Identify which cell holds the provided text, then report its (x, y) central coordinate. 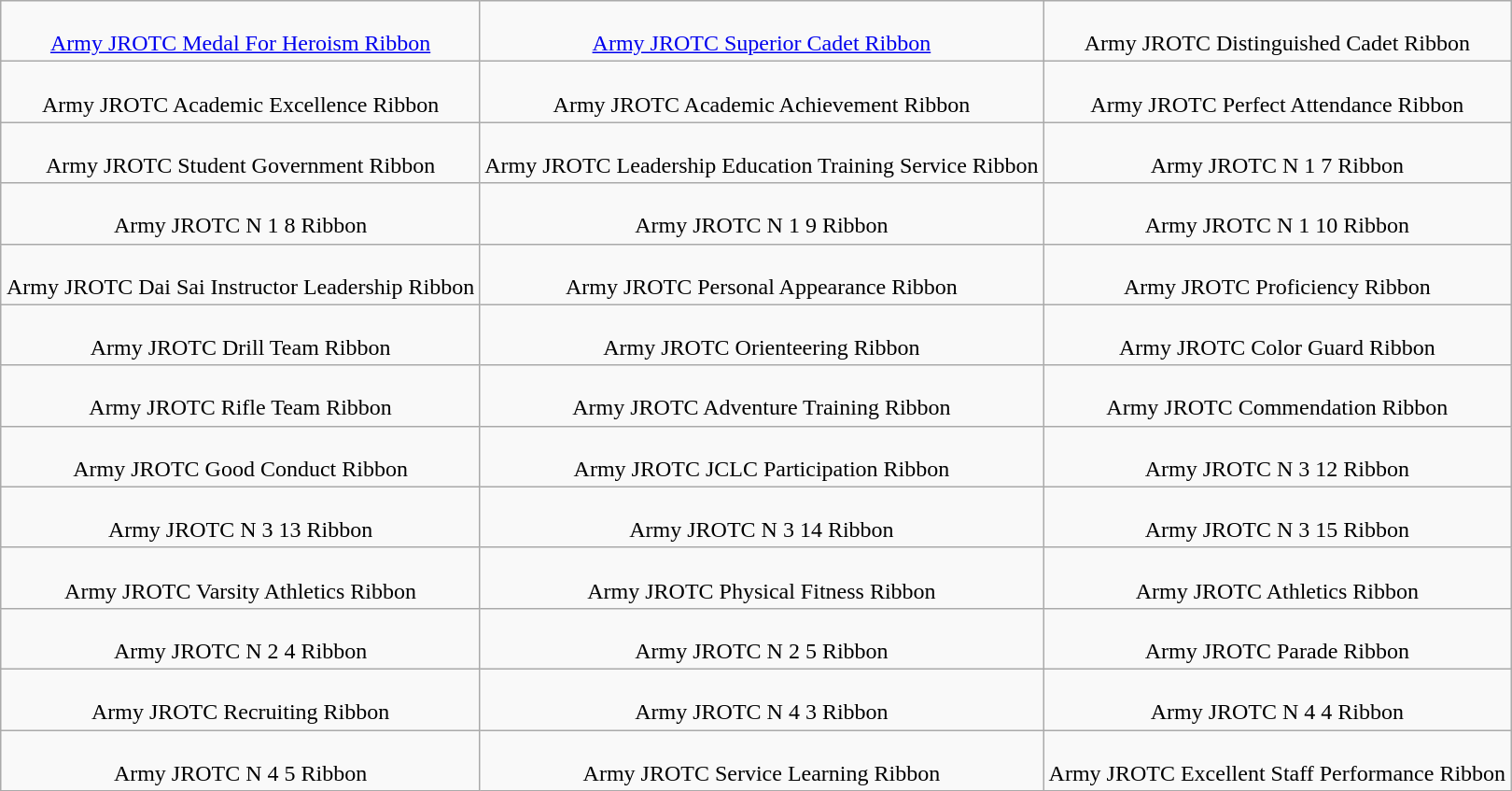
Army JROTC Physical Fitness Ribbon (762, 577)
Army JROTC N 1 8 Ribbon (240, 213)
Army JROTC Recruiting Ribbon (240, 699)
Army JROTC N 2 4 Ribbon (240, 639)
Army JROTC Parade Ribbon (1277, 639)
Army JROTC JCLC Participation Ribbon (762, 456)
Army JROTC N 1 9 Ribbon (762, 213)
Army JROTC N 3 14 Ribbon (762, 517)
Army JROTC N 3 15 Ribbon (1277, 517)
Army JROTC Proficiency Ribbon (1277, 275)
Army JROTC Dai Sai Instructor Leadership Ribbon (240, 275)
Army JROTC N 3 12 Ribbon (1277, 456)
Army JROTC Student Government Ribbon (240, 153)
Army JROTC Athletics Ribbon (1277, 577)
Army JROTC N 4 4 Ribbon (1277, 699)
Army JROTC Drill Team Ribbon (240, 334)
Army JROTC Excellent Staff Performance Ribbon (1277, 760)
Army JROTC Medal For Heroism Ribbon (240, 32)
Army JROTC N 1 10 Ribbon (1277, 213)
Army JROTC Leadership Education Training Service Ribbon (762, 153)
Army JROTC Good Conduct Ribbon (240, 456)
Army JROTC N 4 3 Ribbon (762, 699)
Army JROTC N 1 7 Ribbon (1277, 153)
Army JROTC Rifle Team Ribbon (240, 396)
Army JROTC Academic Excellence Ribbon (240, 92)
Army JROTC N 2 5 Ribbon (762, 639)
Army JROTC Varsity Athletics Ribbon (240, 577)
Army JROTC N 4 5 Ribbon (240, 760)
Army JROTC Perfect Attendance Ribbon (1277, 92)
Army JROTC Color Guard Ribbon (1277, 334)
Army JROTC Service Learning Ribbon (762, 760)
Army JROTC Personal Appearance Ribbon (762, 275)
Army JROTC Commendation Ribbon (1277, 396)
Army JROTC Adventure Training Ribbon (762, 396)
Army JROTC Superior Cadet Ribbon (762, 32)
Army JROTC Academic Achievement Ribbon (762, 92)
Army JROTC N 3 13 Ribbon (240, 517)
Army JROTC Distinguished Cadet Ribbon (1277, 32)
Army JROTC Orienteering Ribbon (762, 334)
